Output the (X, Y) coordinate of the center of the cell containing the given text.  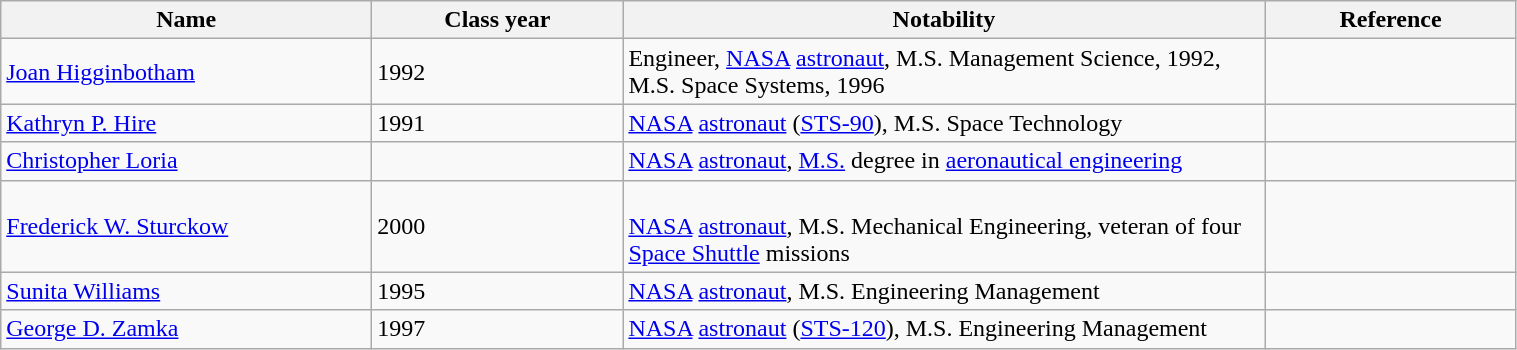
NASA astronaut, M.S. degree in aeronautical engineering (944, 161)
2000 (498, 226)
Christopher Loria (186, 161)
NASA astronaut, M.S. Mechanical Engineering, veteran of four Space Shuttle missions (944, 226)
Class year (498, 20)
George D. Zamka (186, 329)
NASA astronaut (STS-90), M.S. Space Technology (944, 123)
Kathryn P. Hire (186, 123)
Reference (1390, 20)
NASA astronaut (STS-120), M.S. Engineering Management (944, 329)
Sunita Williams (186, 291)
1995 (498, 291)
1991 (498, 123)
Notability (944, 20)
Joan Higginbotham (186, 72)
1992 (498, 72)
1997 (498, 329)
Engineer, NASA astronaut, M.S. Management Science, 1992, M.S. Space Systems, 1996 (944, 72)
Name (186, 20)
Frederick W. Sturckow (186, 226)
NASA astronaut, M.S. Engineering Management (944, 291)
